Return the [x, y] coordinate for the center point of the cell that contains the specified text.  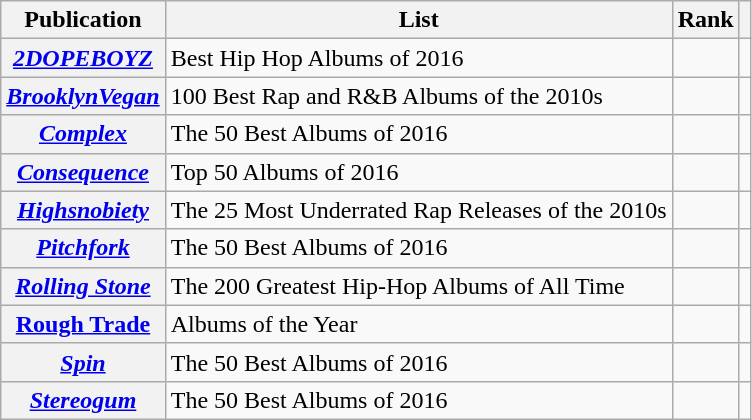
Rolling Stone [83, 286]
List [418, 20]
Top 50 Albums of 2016 [418, 172]
Rough Trade [83, 324]
Albums of the Year [418, 324]
Rank [706, 20]
2DOPEBOYZ [83, 58]
Complex [83, 134]
Spin [83, 362]
The 25 Most Underrated Rap Releases of the 2010s [418, 210]
Highsnobiety [83, 210]
BrooklynVegan [83, 96]
The 200 Greatest Hip-Hop Albums of All Time [418, 286]
Pitchfork [83, 248]
Best Hip Hop Albums of 2016 [418, 58]
Stereogum [83, 400]
Consequence [83, 172]
Publication [83, 20]
100 Best Rap and R&B Albums of the 2010s [418, 96]
